Scan for the cell matching the given text and deliver its [X, Y] coordinate at center. 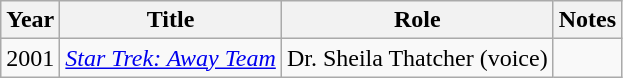
Notes [587, 20]
Star Trek: Away Team [171, 58]
Role [417, 20]
Year [30, 20]
Dr. Sheila Thatcher (voice) [417, 58]
Title [171, 20]
2001 [30, 58]
